Search for the cell housing the specified text and yield its [x, y] center coordinate. 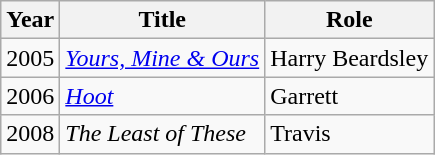
2008 [30, 134]
2005 [30, 58]
Role [350, 20]
The Least of These [162, 134]
2006 [30, 96]
Garrett [350, 96]
Year [30, 20]
Harry Beardsley [350, 58]
Yours, Mine & Ours [162, 58]
Travis [350, 134]
Title [162, 20]
Hoot [162, 96]
